Determine the [x, y] coordinate at the center of the cell enclosing the given text.  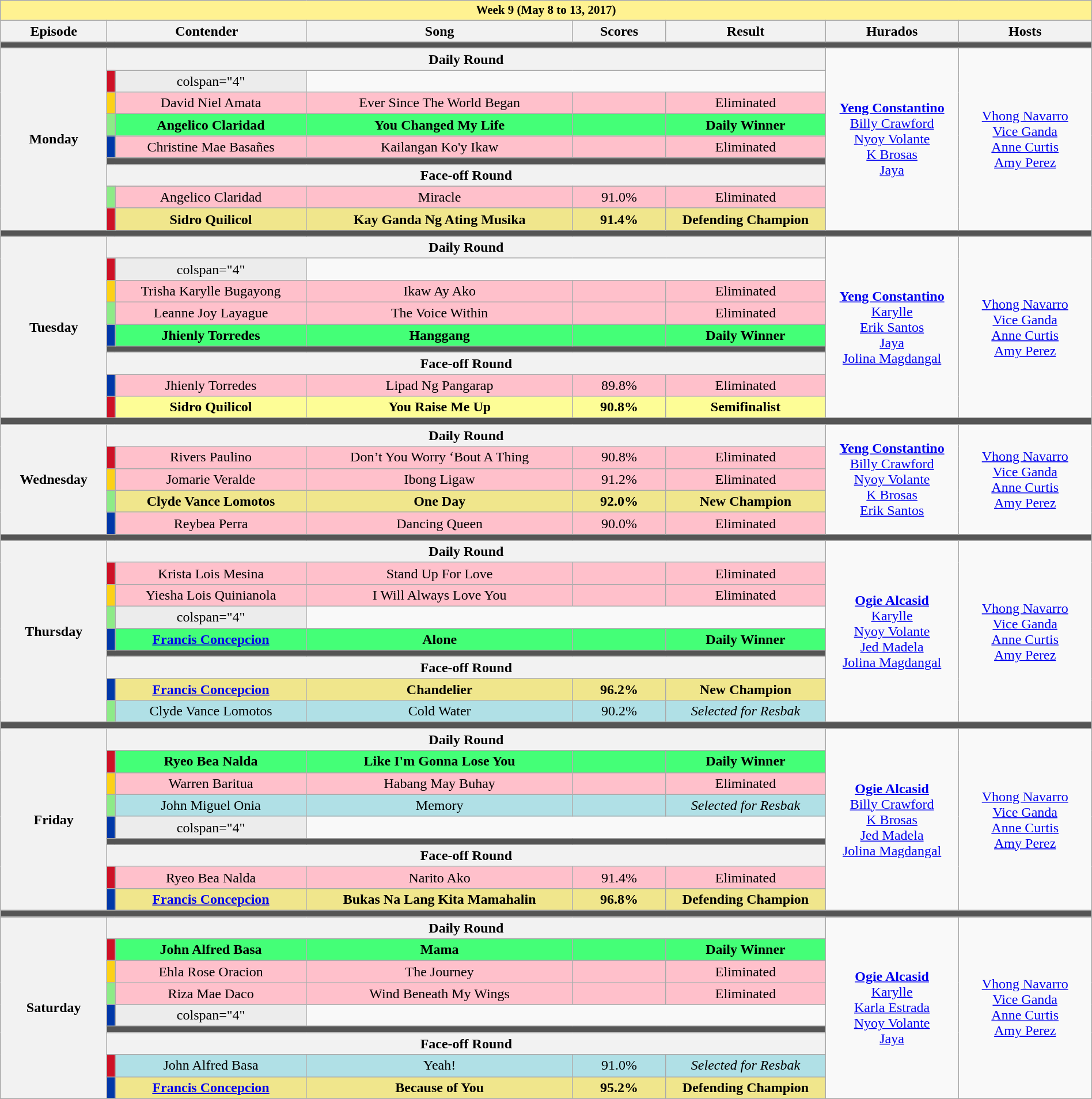
Scores [619, 31]
Friday [54, 820]
Yeah! [439, 1066]
Semifinalist [745, 407]
89.8% [619, 385]
Contender [207, 31]
The Voice Within [439, 313]
Christine Mae Basañes [211, 147]
Krista Lois Mesina [211, 573]
Yeng ConstantinoBilly CrawfordNyoy VolanteK BrosasJaya [892, 139]
Ogie AlcasidKarylleNyoy VolanteJed MadelaJolina Magdangal [892, 631]
Result [745, 31]
Lipad Ng Pangarap [439, 385]
92.0% [619, 501]
Yeng ConstantinoKarylleErik SantosJayaJolina Magdangal [892, 327]
Stand Up For Love [439, 573]
Yeng ConstantinoBilly CrawfordNyoy VolanteK BrosasErik Santos [892, 479]
Monday [54, 139]
Don’t You Worry ‘Bout A Thing [439, 457]
Jomarie Veralde [211, 479]
Ibong Ligaw [439, 479]
90.2% [619, 711]
Like I'm Gonna Lose You [439, 761]
Hosts [1025, 31]
Because of You [439, 1087]
Reybea Perra [211, 523]
Wednesday [54, 479]
Hanggang [439, 335]
Tuesday [54, 327]
You Raise Me Up [439, 407]
96.8% [619, 900]
Mama [439, 950]
The Journey [439, 972]
95.2% [619, 1087]
90.0% [619, 523]
Bukas Na Lang Kita Mamahalin [439, 900]
Leanne Joy Layague [211, 313]
Miracle [439, 197]
You Changed My Life [439, 125]
Dancing Queen [439, 523]
Kailangan Ko'y Ikaw [439, 147]
Week 9 (May 8 to 13, 2017) [546, 10]
Yiesha Lois Quinianola [211, 596]
Alone [439, 639]
Saturday [54, 1008]
Thursday [54, 631]
91.2% [619, 479]
Habang May Buhay [439, 783]
Ehla Rose Oracion [211, 972]
Ogie AlcasidKarylleKarla EstradaNyoy VolanteJaya [892, 1008]
Narito Ako [439, 877]
One Day [439, 501]
I Will Always Love You [439, 596]
Rivers Paulino [211, 457]
Riza Mae Daco [211, 994]
Trisha Karylle Bugayong [211, 291]
John Miguel Onia [211, 805]
Wind Beneath My Wings [439, 994]
Memory [439, 805]
Episode [54, 31]
Hurados [892, 31]
Cold Water [439, 711]
Song [439, 31]
Ogie AlcasidBilly CrawfordK BrosasJed MadelaJolina Magdangal [892, 820]
96.2% [619, 689]
Chandelier [439, 689]
David Niel Amata [211, 103]
Ever Since The World Began [439, 103]
Ikaw Ay Ako [439, 291]
Warren Baritua [211, 783]
Kay Ganda Ng Ating Musika [439, 219]
